Search for the cell housing the specified text and yield its [x, y] center coordinate. 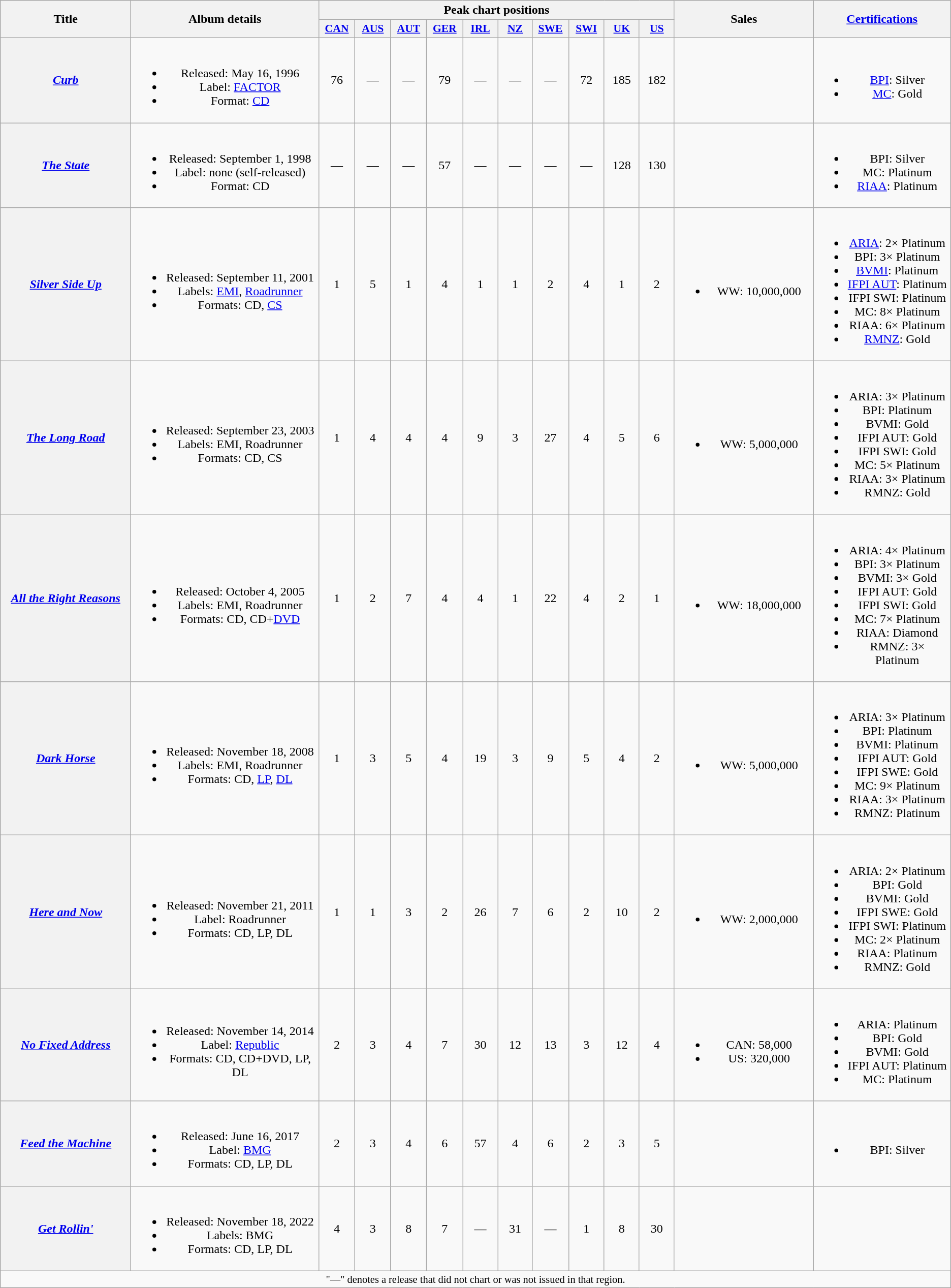
ARIA: PlatinumBPI: GoldBVMI: GoldIFPI AUT: PlatinumMC: Platinum [882, 1045]
WW: 18,000,000 [744, 599]
130 [656, 166]
Released: October 4, 2005Labels: EMI, RoadrunnerFormats: CD, CD+DVD [225, 599]
All the Right Reasons [66, 599]
Released: September 11, 2001Labels: EMI, RoadrunnerFormats: CD, CS [225, 285]
AUT [408, 29]
BPI: Silver [882, 1143]
Title [66, 19]
UK [622, 29]
AUS [373, 29]
SWE [551, 29]
Released: November 18, 2008Labels: EMI, RoadrunnerFormats: CD, LP, DL [225, 759]
"—" denotes a release that did not chart or was not issued in that region. [475, 1279]
Silver Side Up [66, 285]
WW: 2,000,000 [744, 912]
Released: September 1, 1998Label: none (self-released)Format: CD [225, 166]
ARIA: 4× PlatinumBPI: 3× PlatinumBVMI: 3× GoldIFPI AUT: GoldIFPI SWI: GoldMC: 7× PlatinumRIAA: DiamondRMNZ: 3× Platinum [882, 599]
CAN: 58,000US: 320,000 [744, 1045]
Certifications [882, 19]
10 [622, 912]
Released: November 14, 2014Label: RepublicFormats: CD, CD+DVD, LP, DL [225, 1045]
The Long Road [66, 438]
BPI: SilverMC: PlatinumRIAA: Platinum [882, 166]
Sales [744, 19]
ARIA: 3× PlatinumBPI: PlatinumBVMI: PlatinumIFPI AUT: GoldIFPI SWE: GoldMC: 9× PlatinumRIAA: 3× PlatinumRMNZ: Platinum [882, 759]
22 [551, 599]
72 [586, 80]
27 [551, 438]
Here and Now [66, 912]
ARIA: 3× PlatinumBPI: PlatinumBVMI: GoldIFPI AUT: GoldIFPI SWI: GoldMC: 5× PlatinumRIAA: 3× PlatinumRMNZ: Gold [882, 438]
BPI: SilverMC: Gold [882, 80]
26 [481, 912]
Released: May 16, 1996Label: FACTORFormat: CD [225, 80]
GER [445, 29]
Released: November 18, 2022Labels: BMGFormats: CD, LP, DL [225, 1229]
ARIA: 2× PlatinumBPI: 3× PlatinumBVMI: PlatinumIFPI AUT: PlatinumIFPI SWI: PlatinumMC: 8× PlatinumRIAA: 6× PlatinumRMNZ: Gold [882, 285]
ARIA: 2× PlatinumBPI: GoldBVMI: GoldIFPI SWE: GoldIFPI SWI: PlatinumMC: 2× PlatinumRIAA: PlatinumRMNZ: Gold [882, 912]
31 [515, 1229]
Released: November 21, 2011Label: RoadrunnerFormats: CD, LP, DL [225, 912]
185 [622, 80]
76 [336, 80]
Album details [225, 19]
Peak chart positions [496, 10]
Curb [66, 80]
SWI [586, 29]
79 [445, 80]
Get Rollin' [66, 1229]
NZ [515, 29]
Dark Horse [66, 759]
WW: 10,000,000 [744, 285]
13 [551, 1045]
Released: September 23, 2003Labels: EMI, RoadrunnerFormats: CD, CS [225, 438]
IRL [481, 29]
CAN [336, 29]
19 [481, 759]
128 [622, 166]
Feed the Machine [66, 1143]
182 [656, 80]
Released: June 16, 2017Label: BMGFormats: CD, LP, DL [225, 1143]
No Fixed Address [66, 1045]
US [656, 29]
The State [66, 166]
